Scan for the cell matching the given text and deliver its (x, y) coordinate at center. 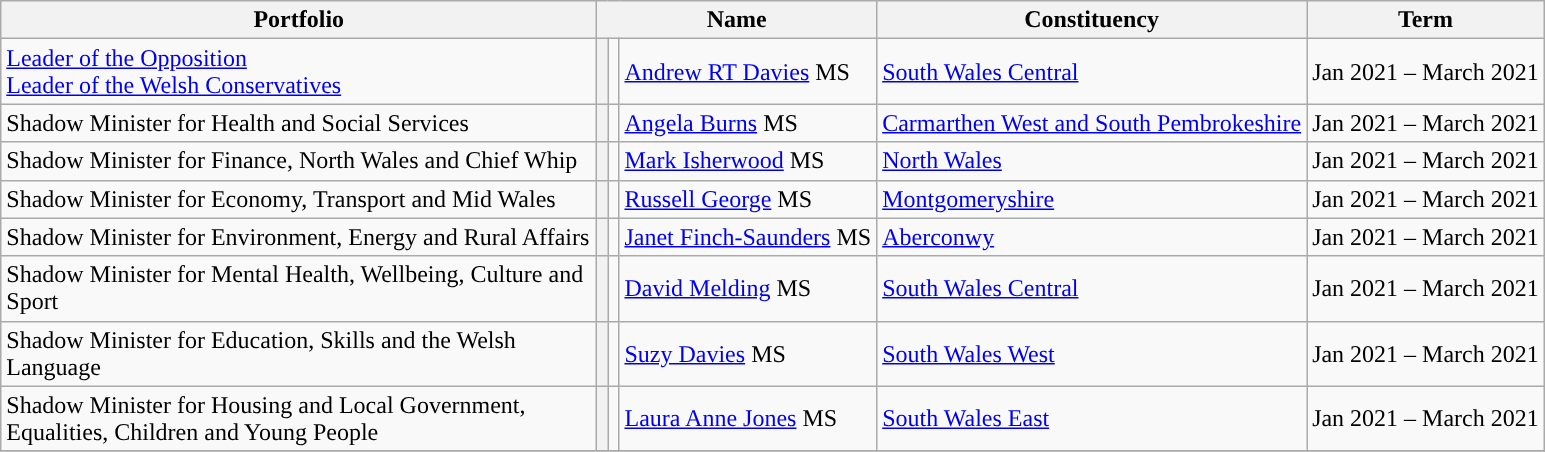
South Wales West (1092, 354)
Name (737, 20)
David Melding MS (748, 288)
Janet Finch-Saunders MS (748, 237)
South Wales East (1092, 418)
Shadow Minister for Mental Health, Wellbeing, Culture and Sport (299, 288)
Suzy Davies MS (748, 354)
Portfolio (299, 20)
North Wales (1092, 161)
Russell George MS (748, 199)
Aberconwy (1092, 237)
Shadow Minister for Finance, North Wales and Chief Whip (299, 161)
Carmarthen West and South Pembrokeshire (1092, 123)
Leader of the OppositionLeader of the Welsh Conservatives (299, 72)
Shadow Minister for Housing and Local Government, Equalities, Children and Young People (299, 418)
Constituency (1092, 20)
Angela Burns MS (748, 123)
Shadow Minister for Education, Skills and the Welsh Language (299, 354)
Montgomeryshire (1092, 199)
Laura Anne Jones MS (748, 418)
Mark Isherwood MS (748, 161)
Shadow Minister for Environment, Energy and Rural Affairs (299, 237)
Shadow Minister for Health and Social Services (299, 123)
Term (1426, 20)
Shadow Minister for Economy, Transport and Mid Wales (299, 199)
Andrew RT Davies MS (748, 72)
